From the cell containing the given text, extract its center point as [x, y] coordinate. 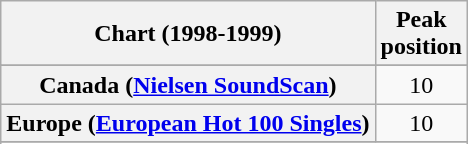
Canada (Nielsen SoundScan) [188, 85]
Peakposition [421, 34]
Chart (1998-1999) [188, 34]
Europe (European Hot 100 Singles) [188, 123]
